Pinpoint the cell where the given text exists, returning its [X, Y] midpoint coordinate. 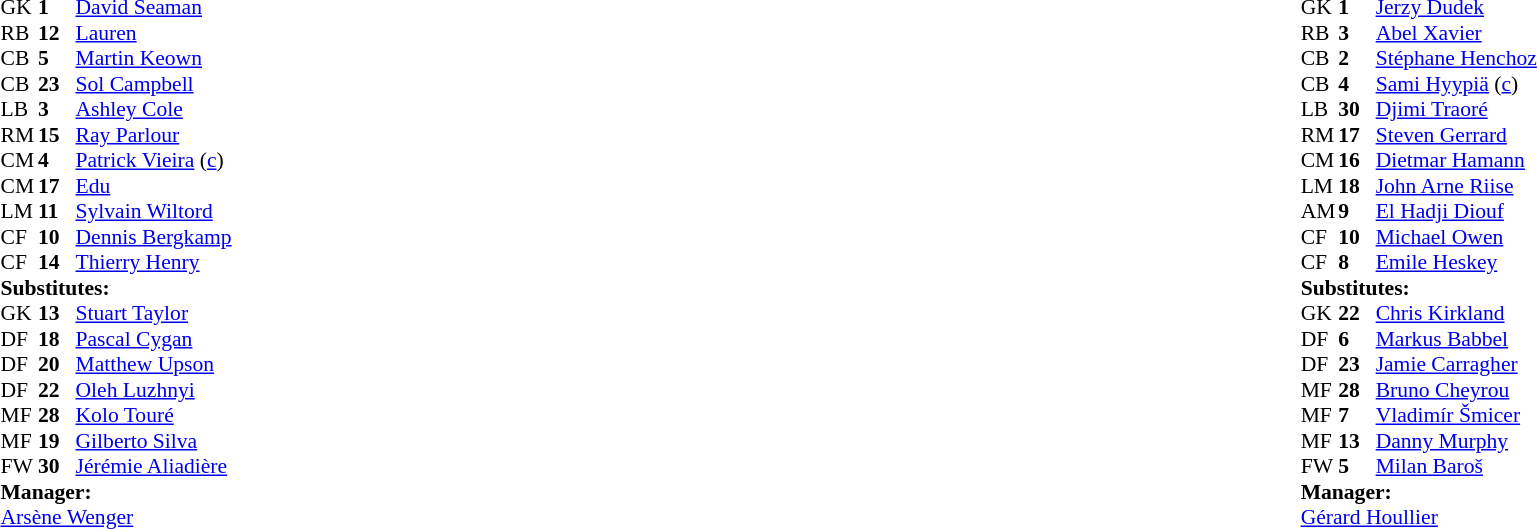
12 [57, 33]
Matthew Upson [154, 365]
Pascal Cygan [154, 339]
14 [57, 263]
Djimi Traoré [1456, 109]
8 [1357, 263]
Patrick Vieira (c) [154, 161]
6 [1357, 339]
Gilberto Silva [154, 441]
Jérémie Aliadière [154, 467]
7 [1357, 415]
Abel Xavier [1456, 33]
Bruno Cheyrou [1456, 390]
20 [57, 365]
Lauren [154, 33]
11 [57, 211]
Milan Baroš [1456, 467]
9 [1357, 211]
16 [1357, 161]
Chris Kirkland [1456, 313]
Emile Heskey [1456, 263]
2 [1357, 59]
15 [57, 135]
Jamie Carragher [1456, 365]
Martin Keown [154, 59]
Stéphane Henchoz [1456, 59]
Steven Gerrard [1456, 135]
El Hadji Diouf [1456, 211]
Edu [154, 186]
Sylvain Wiltord [154, 211]
Sami Hyypiä (c) [1456, 84]
John Arne Riise [1456, 186]
Markus Babbel [1456, 339]
Ashley Cole [154, 109]
Michael Owen [1456, 237]
Sol Campbell [154, 84]
Stuart Taylor [154, 313]
Thierry Henry [154, 263]
AM [1320, 211]
19 [57, 441]
Ray Parlour [154, 135]
Dietmar Hamann [1456, 161]
Vladimír Šmicer [1456, 415]
Oleh Luzhnyi [154, 390]
Kolo Touré [154, 415]
Danny Murphy [1456, 441]
Dennis Bergkamp [154, 237]
